Capture the cell that displays the provided text and extract its (X, Y) central coordinate. 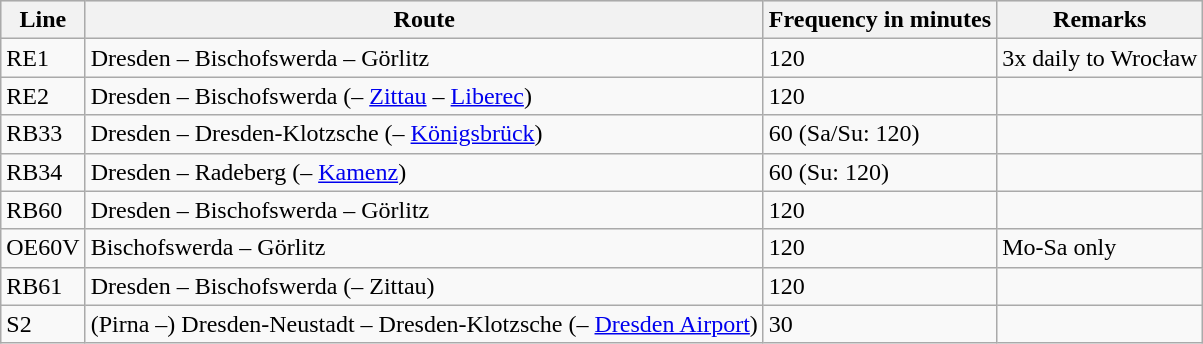
60 (Su: 120) (880, 172)
Dresden – Bischofswerda (– Zittau – Liberec) (424, 96)
Line (43, 20)
RB34 (43, 172)
RB61 (43, 286)
Dresden – Dresden-Klotzsche (– Königsbrück) (424, 134)
RE2 (43, 96)
3x daily to Wrocław (1100, 58)
RE1 (43, 58)
Remarks (1100, 20)
Bischofswerda – Görlitz (424, 248)
30 (880, 324)
(Pirna –) Dresden-Neustadt – Dresden-Klotzsche (– Dresden Airport) (424, 324)
Dresden – Bischofswerda (– Zittau) (424, 286)
RB33 (43, 134)
Mo-Sa only (1100, 248)
Frequency in minutes (880, 20)
Dresden – Radeberg (– Kamenz) (424, 172)
60 (Sa/Su: 120) (880, 134)
OE60V (43, 248)
S2 (43, 324)
RB60 (43, 210)
Route (424, 20)
